Extract the [x, y] coordinate from the center of the cell holding the provided text.  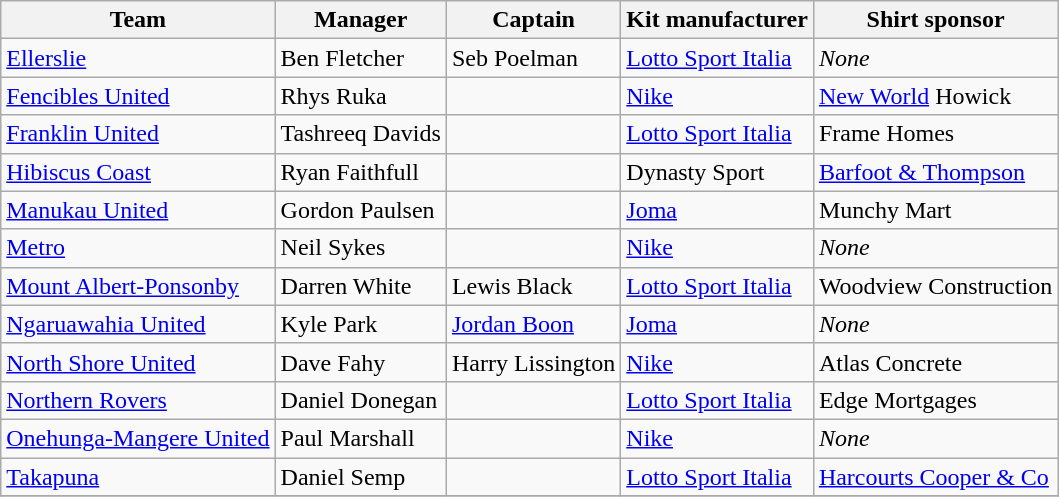
Captain [533, 20]
Jordan Boon [533, 324]
Edge Mortgages [935, 400]
Woodview Construction [935, 286]
Metro [138, 248]
Neil Sykes [360, 248]
Harcourts Cooper & Co [935, 477]
Rhys Ruka [360, 96]
Hibiscus Coast [138, 172]
Ellerslie [138, 58]
Manukau United [138, 210]
Fencibles United [138, 96]
Ben Fletcher [360, 58]
Seb Poelman [533, 58]
Manager [360, 20]
Munchy Mart [935, 210]
Darren White [360, 286]
Atlas Concrete [935, 362]
Daniel Donegan [360, 400]
Mount Albert-Ponsonby [138, 286]
Franklin United [138, 134]
Tashreeq Davids [360, 134]
Ngaruawahia United [138, 324]
Dave Fahy [360, 362]
Lewis Black [533, 286]
Shirt sponsor [935, 20]
Daniel Semp [360, 477]
Gordon Paulsen [360, 210]
Paul Marshall [360, 438]
Northern Rovers [138, 400]
Team [138, 20]
Kit manufacturer [718, 20]
Ryan Faithfull [360, 172]
North Shore United [138, 362]
Harry Lissington [533, 362]
Onehunga-Mangere United [138, 438]
Dynasty Sport [718, 172]
Barfoot & Thompson [935, 172]
Takapuna [138, 477]
New World Howick [935, 96]
Kyle Park [360, 324]
Frame Homes [935, 134]
